Provide the [X, Y] coordinate of the cell's center where the given text is located.  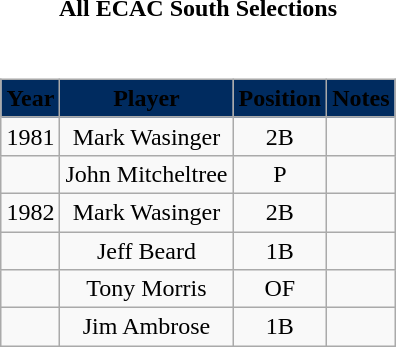
1982 [30, 212]
Notes [361, 98]
John Mitcheltree [146, 174]
Tony Morris [146, 289]
Jim Ambrose [146, 327]
1981 [30, 136]
Position [280, 98]
Year [30, 98]
P [280, 174]
OF [280, 289]
Player [146, 98]
Jeff Beard [146, 251]
